Provide the [x, y] coordinate of the cell's center where the given text is located.  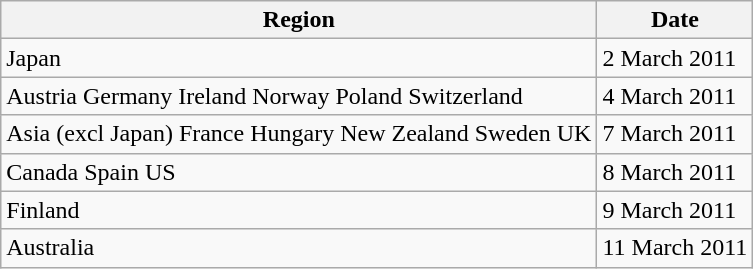
2 March 2011 [675, 58]
4 March 2011 [675, 96]
Finland [299, 210]
Asia (excl Japan) France Hungary New Zealand Sweden UK [299, 134]
7 March 2011 [675, 134]
Japan [299, 58]
11 March 2011 [675, 248]
Region [299, 20]
Date [675, 20]
9 March 2011 [675, 210]
Canada Spain US [299, 172]
Australia [299, 248]
Austria Germany Ireland Norway Poland Switzerland [299, 96]
8 March 2011 [675, 172]
